Pinpoint the cell where the given text exists, returning its (x, y) midpoint coordinate. 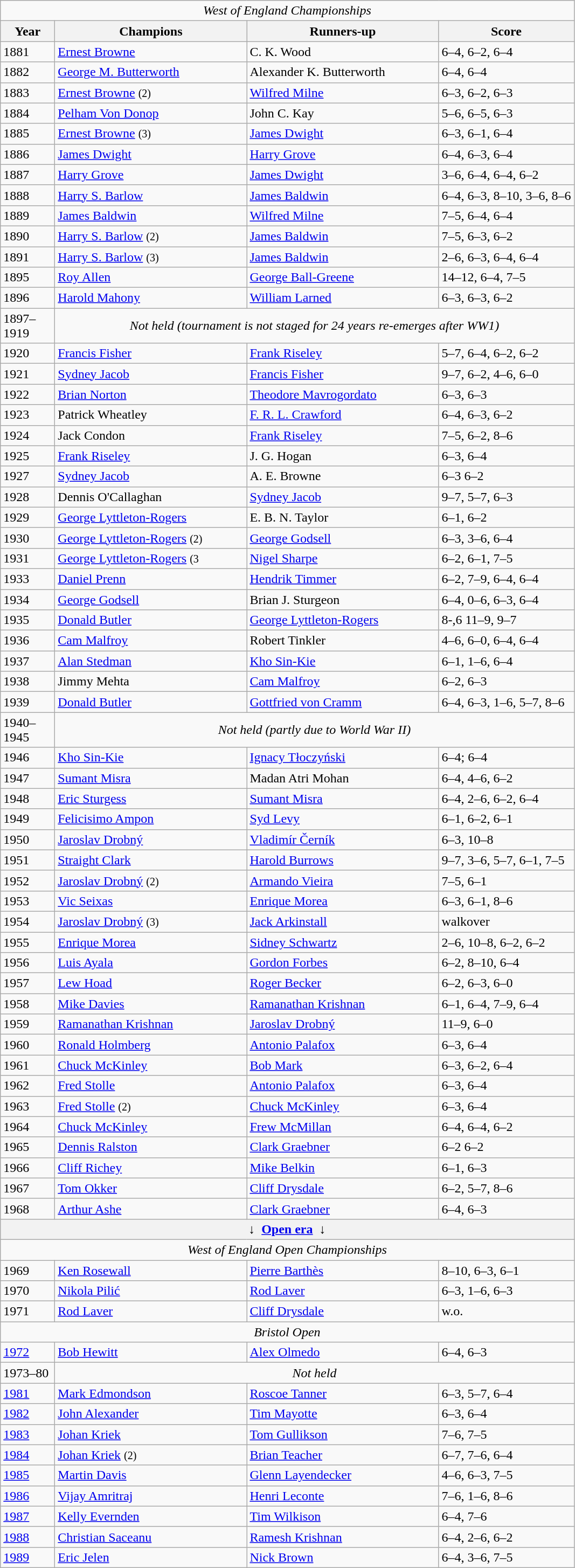
A. E. Browne (343, 476)
1963 (28, 1106)
Year (28, 31)
3–6, 6–4, 6–4, 6–2 (507, 175)
w.o. (507, 1312)
Gottfried von Cramm (343, 702)
Alex Olmedo (343, 1352)
1934 (28, 600)
6–2, 6–3, 6–0 (507, 983)
1885 (28, 134)
6–7, 7–6, 6–4 (507, 1455)
1897–1919 (28, 325)
4–6, 6–0, 6–4, 6–4 (507, 641)
Daniel Prenn (151, 579)
1891 (28, 257)
6–3, 6–3 (507, 394)
1887 (28, 175)
1983 (28, 1434)
Christian Saceanu (151, 1537)
1940–1945 (28, 730)
Ken Rosewall (151, 1270)
E. B. N. Taylor (343, 517)
1949 (28, 819)
6–2, 7–9, 6–4, 6–4 (507, 579)
George Lyttleton-Rogers (3 (151, 558)
Theodore Mavrogordato (343, 394)
Martin Davis (151, 1475)
Harry S. Barlow (2) (151, 236)
1966 (28, 1168)
Eric Sturgess (151, 799)
1952 (28, 880)
Johan Kriek (151, 1434)
Brian Norton (151, 394)
1955 (28, 942)
1972 (28, 1352)
1886 (28, 154)
1888 (28, 195)
1946 (28, 758)
Ramesh Krishnan (343, 1537)
Brian J. Sturgeon (343, 600)
6–3, 1–6, 6–3 (507, 1291)
1969 (28, 1270)
1920 (28, 353)
Glenn Layendecker (343, 1475)
Harold Burrows (343, 860)
1935 (28, 620)
Ernest Browne (2) (151, 93)
1883 (28, 93)
1962 (28, 1086)
Madan Atri Mohan (343, 778)
1986 (28, 1496)
6–2, 6–3 (507, 682)
1882 (28, 72)
6–3, 5–7, 6–4 (507, 1393)
Jaroslav Drobný (2) (151, 880)
1936 (28, 641)
George Ball-Greene (343, 277)
6–1, 6–2 (507, 517)
Arthur Ashe (151, 1209)
1959 (28, 1024)
6–2, 8–10, 6–4 (507, 963)
Straight Clark (151, 860)
Harry S. Barlow (3) (151, 257)
Lew Hoad (151, 983)
1923 (28, 415)
Score (507, 31)
6–2, 6–1, 7–5 (507, 558)
6–4, 6–3, 8–10, 3–6, 8–6 (507, 195)
7–5, 6–2, 8–6 (507, 435)
1938 (28, 682)
6–3, 10–8 (507, 839)
1924 (28, 435)
11–9, 6–0 (507, 1024)
West of England Championships (287, 11)
6–4, 2–6, 6–2 (507, 1537)
Not held (partly due to World War II) (315, 730)
1884 (28, 113)
Armando Vieira (343, 880)
1889 (28, 216)
Jack Condon (151, 435)
1951 (28, 860)
1956 (28, 963)
Mike Belkin (343, 1168)
Tom Okker (151, 1188)
Sidney Schwartz (343, 942)
1954 (28, 921)
5–7, 6–4, 6–2, 6–2 (507, 353)
Syd Levy (343, 819)
Not held (tournament is not staged for 24 years re-emerges after WW1) (315, 325)
William Larned (343, 298)
1957 (28, 983)
1947 (28, 778)
John Alexander (151, 1414)
1964 (28, 1127)
1967 (28, 1188)
Nick Brown (343, 1557)
Harold Mahony (151, 298)
Fred Stolle (151, 1086)
6–4, 7–6 (507, 1516)
2–6, 10–8, 6–2, 6–2 (507, 942)
7–5, 6–3, 6–2 (507, 236)
Kelly Evernden (151, 1516)
Robert Tinkler (343, 641)
Jack Arkinstall (343, 921)
Not held (315, 1373)
9–7, 6–2, 4–6, 6–0 (507, 374)
6–3, 6–2, 6–4 (507, 1065)
9–7, 3–6, 5–7, 6–1, 7–5 (507, 860)
Tim Wilkison (343, 1516)
1989 (28, 1557)
1970 (28, 1291)
1933 (28, 579)
Bob Hewitt (151, 1352)
1965 (28, 1147)
1939 (28, 702)
Ignacy Tłoczyński (343, 758)
Mike Davies (151, 1004)
6–4, 4–6, 6–2 (507, 778)
1961 (28, 1065)
Pierre Barthès (343, 1270)
John C. Kay (343, 113)
6–4; 6–4 (507, 758)
George M. Butterworth (151, 72)
6–3, 6–2, 6–3 (507, 93)
1982 (28, 1414)
1988 (28, 1537)
West of England Open Championships (287, 1250)
walkover (507, 921)
1973–80 (28, 1373)
1985 (28, 1475)
6–1, 6–2, 6–1 (507, 819)
Johan Kriek (2) (151, 1455)
Jaroslav Drobný (3) (151, 921)
Vic Seixas (151, 901)
1981 (28, 1393)
Harry S. Barlow (151, 195)
Pelham Von Donop (151, 113)
7–6, 7–5 (507, 1434)
6–2 6–2 (507, 1147)
Nigel Sharpe (343, 558)
6–2, 5–7, 8–6 (507, 1188)
Frew McMillan (343, 1127)
F. R. L. Crawford (343, 415)
Vladimír Černík (343, 839)
Jimmy Mehta (151, 682)
6–4, 6–4, 6–2 (507, 1127)
1971 (28, 1312)
Mark Edmondson (151, 1393)
1930 (28, 538)
Fred Stolle (2) (151, 1106)
Nikola Pilić (151, 1291)
1931 (28, 558)
1927 (28, 476)
1895 (28, 277)
1896 (28, 298)
8-,6 11–9, 9–7 (507, 620)
1948 (28, 799)
Roger Becker (343, 983)
Dennis Ralston (151, 1147)
6–1, 6–3 (507, 1168)
J. G. Hogan (343, 456)
1987 (28, 1516)
Vijay Amritraj (151, 1496)
6–4, 0–6, 6–3, 6–4 (507, 600)
Bristol Open (287, 1332)
Alan Stedman (151, 661)
Bob Mark (343, 1065)
1921 (28, 374)
Hendrik Timmer (343, 579)
Tom Gullikson (343, 1434)
1950 (28, 839)
4–6, 6–3, 7–5 (507, 1475)
1960 (28, 1045)
6–4, 6–2, 6–4 (507, 52)
6–1, 6–4, 7–9, 6–4 (507, 1004)
9–7, 5–7, 6–3 (507, 497)
6–4, 6–3, 6–2 (507, 415)
1968 (28, 1209)
Roscoe Tanner (343, 1393)
Ernest Browne (151, 52)
6–4, 3–6, 7–5 (507, 1557)
6–1, 1–6, 6–4 (507, 661)
Runners-up (343, 31)
1929 (28, 517)
Luis Ayala (151, 963)
Ernest Browne (3) (151, 134)
7–5, 6–4, 6–4 (507, 216)
Eric Jelen (151, 1557)
1984 (28, 1455)
Roy Allen (151, 277)
6–3 6–2 (507, 476)
Champions (151, 31)
6–3, 3–6, 6–4 (507, 538)
2–6, 6–3, 6–4, 6–4 (507, 257)
8–10, 6–3, 6–1 (507, 1270)
14–12, 6–4, 7–5 (507, 277)
1958 (28, 1004)
6–3, 6–1, 6–4 (507, 134)
7–6, 1–6, 8–6 (507, 1496)
6–3, 6–3, 6–2 (507, 298)
C. K. Wood (343, 52)
Patrick Wheatley (151, 415)
Dennis O'Callaghan (151, 497)
1881 (28, 52)
6–4, 2–6, 6–2, 6–4 (507, 799)
George Lyttleton-Rogers (2) (151, 538)
Brian Teacher (343, 1455)
Henri Leconte (343, 1496)
6–3, 6–1, 8–6 (507, 901)
Ronald Holmberg (151, 1045)
5–6, 6–5, 6–3 (507, 113)
6–4, 6–4 (507, 72)
Alexander K. Butterworth (343, 72)
6–4, 6–3, 6–4 (507, 154)
1928 (28, 497)
1922 (28, 394)
1953 (28, 901)
1890 (28, 236)
1937 (28, 661)
7–5, 6–1 (507, 880)
Gordon Forbes (343, 963)
6–4, 6–3, 1–6, 5–7, 8–6 (507, 702)
Felicisimo Ampon (151, 819)
↓ Open era ↓ (287, 1229)
1925 (28, 456)
Tim Mayotte (343, 1414)
Cliff Richey (151, 1168)
